Pinpoint the cell where the given text exists, returning its (x, y) midpoint coordinate. 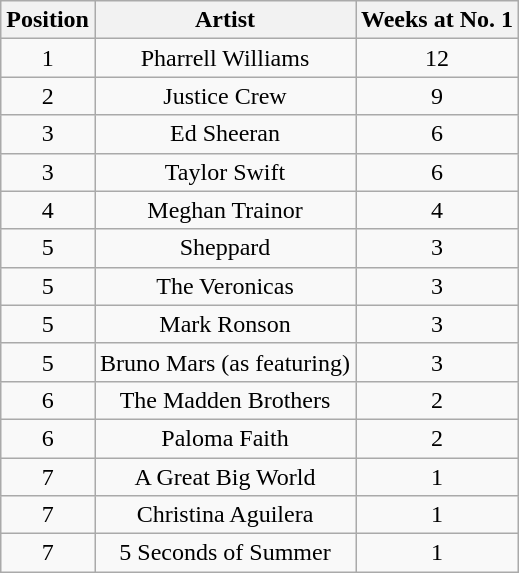
Ed Sheeran (224, 134)
Meghan Trainor (224, 210)
Paloma Faith (224, 438)
5 Seconds of Summer (224, 553)
Pharrell Williams (224, 58)
Weeks at No. 1 (438, 20)
Artist (224, 20)
Sheppard (224, 248)
Justice Crew (224, 96)
Mark Ronson (224, 324)
9 (438, 96)
Position (48, 20)
Bruno Mars (as featuring) (224, 362)
The Veronicas (224, 286)
Christina Aguilera (224, 515)
A Great Big World (224, 477)
12 (438, 58)
Taylor Swift (224, 172)
The Madden Brothers (224, 400)
